Find where the given text appears and provide that cell's center as (X, Y) coordinate. 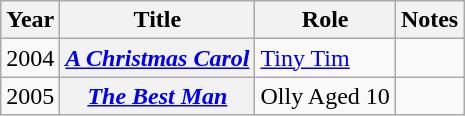
The Best Man (158, 96)
2005 (30, 96)
2004 (30, 58)
A Christmas Carol (158, 58)
Olly Aged 10 (325, 96)
Year (30, 20)
Notes (429, 20)
Title (158, 20)
Role (325, 20)
Tiny Tim (325, 58)
